Scan for the cell matching the given text and deliver its [x, y] coordinate at center. 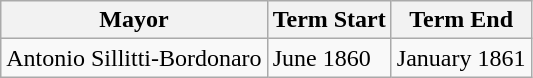
January 1861 [461, 58]
Mayor [134, 20]
Antonio Sillitti-Bordonaro [134, 58]
Term Start [329, 20]
Term End [461, 20]
June 1860 [329, 58]
